Extract the (X, Y) coordinate from the center of the cell holding the provided text.  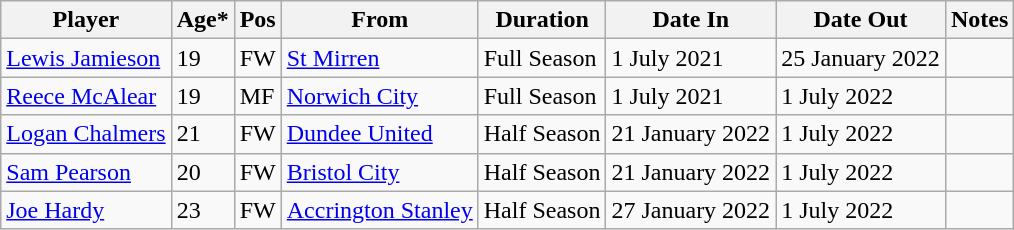
Notes (979, 20)
25 January 2022 (861, 58)
Sam Pearson (86, 172)
Dundee United (380, 134)
Age* (202, 20)
From (380, 20)
Accrington Stanley (380, 210)
Date In (691, 20)
St Mirren (380, 58)
MF (258, 96)
Date Out (861, 20)
Logan Chalmers (86, 134)
Pos (258, 20)
20 (202, 172)
23 (202, 210)
Player (86, 20)
Reece McAlear (86, 96)
27 January 2022 (691, 210)
Duration (542, 20)
Joe Hardy (86, 210)
Lewis Jamieson (86, 58)
21 (202, 134)
Norwich City (380, 96)
Bristol City (380, 172)
